Determine the [x, y] coordinate at the center of the cell enclosing the given text.  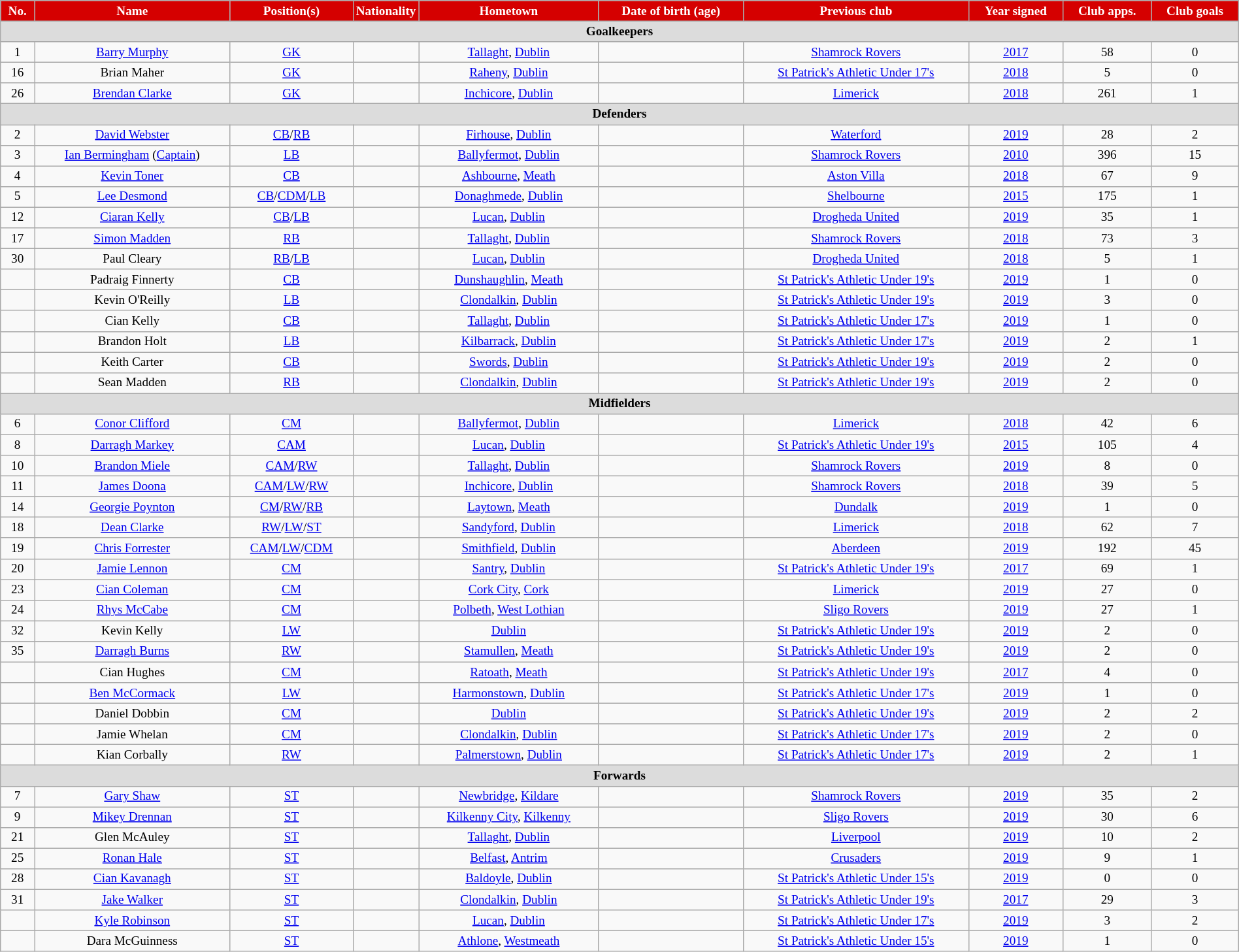
Goalkeepers [619, 31]
Jake Walker [132, 900]
20 [18, 569]
Cian Kelly [132, 321]
12 [18, 218]
Kevin Kelly [132, 631]
Chris Forrester [132, 548]
James Doona [132, 486]
Aston Villa [856, 176]
69 [1107, 569]
CB/RB [291, 135]
Kyle Robinson [132, 921]
Simon Madden [132, 238]
Brandon Holt [132, 342]
Brandon Miele [132, 466]
Smithfield, Dublin [508, 548]
CAM/RW [291, 466]
21 [18, 838]
Kevin O'Reilly [132, 301]
Dundalk [856, 507]
Harmonstown, Dublin [508, 693]
Donaghmede, Dublin [508, 197]
Club goals [1195, 11]
Club apps. [1107, 11]
Palmerstown, Dublin [508, 755]
Swords, Dublin [508, 362]
Firhouse, Dublin [508, 135]
14 [18, 507]
24 [18, 610]
23 [18, 589]
Aberdeen [856, 548]
Kilkenny City, Kilkenny [508, 817]
Georgie Poynton [132, 507]
2010 [1016, 156]
Brian Maher [132, 73]
Ben McCormack [132, 693]
Mikey Drennan [132, 817]
192 [1107, 548]
Newbridge, Kildare [508, 796]
Crusaders [856, 859]
Daniel Dobbin [132, 714]
Sandyford, Dublin [508, 528]
RW/LW/ST [291, 528]
396 [1107, 156]
Darragh Markey [132, 445]
Previous club [856, 11]
Raheny, Dublin [508, 73]
39 [1107, 486]
Kian Corbally [132, 755]
Baldoyle, Dublin [508, 879]
31 [18, 900]
Paul Cleary [132, 259]
Date of birth (age) [671, 11]
Athlone, Westmeath [508, 941]
Liverpool [856, 838]
Laytown, Meath [508, 507]
CAM/LW/RW [291, 486]
CAM [291, 445]
Dunshaughlin, Meath [508, 280]
42 [1107, 424]
Sean Madden [132, 383]
Gary Shaw [132, 796]
Shelbourne [856, 197]
Position(s) [291, 11]
Jamie Whelan [132, 734]
David Webster [132, 135]
Belfast, Antrim [508, 859]
Ronan Hale [132, 859]
Cian Kavanagh [132, 879]
Keith Carter [132, 362]
105 [1107, 445]
Cork City, Cork [508, 589]
Kilbarrack, Dublin [508, 342]
Cian Hughes [132, 672]
Padraig Finnerty [132, 280]
18 [18, 528]
CAM/LW/CDM [291, 548]
Defenders [619, 114]
26 [18, 93]
11 [18, 486]
32 [18, 631]
Ciaran Kelly [132, 218]
Glen McAuley [132, 838]
Stamullen, Meath [508, 651]
29 [1107, 900]
Name [132, 11]
Santry, Dublin [508, 569]
Ratoath, Meath [508, 672]
Midfielders [619, 404]
Kevin Toner [132, 176]
16 [18, 73]
Rhys McCabe [132, 610]
Ashbourne, Meath [508, 176]
Waterford [856, 135]
Cian Coleman [132, 589]
CB/LB [291, 218]
Jamie Lennon [132, 569]
15 [1195, 156]
Polbeth, West Lothian [508, 610]
Year signed [1016, 11]
19 [18, 548]
No. [18, 11]
Ian Bermingham (Captain) [132, 156]
CB/CDM/LB [291, 197]
Barry Murphy [132, 52]
73 [1107, 238]
261 [1107, 93]
175 [1107, 197]
25 [18, 859]
17 [18, 238]
Hometown [508, 11]
67 [1107, 176]
CM/RW/RB [291, 507]
Forwards [619, 776]
Dara McGuinness [132, 941]
45 [1195, 548]
Brendan Clarke [132, 93]
62 [1107, 528]
Nationality [386, 11]
Conor Clifford [132, 424]
58 [1107, 52]
Darragh Burns [132, 651]
Lee Desmond [132, 197]
RB/LB [291, 259]
Dean Clarke [132, 528]
